Find where the given text appears and provide that cell's center as [X, Y] coordinate. 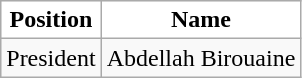
President [51, 58]
Position [51, 20]
Abdellah Birouaine [201, 58]
Name [201, 20]
